Return the (x, y) coordinate for the center point of the cell that contains the specified text.  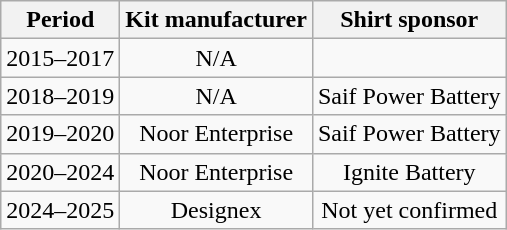
2020–2024 (60, 172)
Kit manufacturer (216, 20)
Ignite Battery (409, 172)
Shirt sponsor (409, 20)
Period (60, 20)
Designex (216, 210)
2024–2025 (60, 210)
2018–2019 (60, 96)
2015–2017 (60, 58)
2019–2020 (60, 134)
Not yet confirmed (409, 210)
